Scan for the cell matching the given text and deliver its [X, Y] coordinate at center. 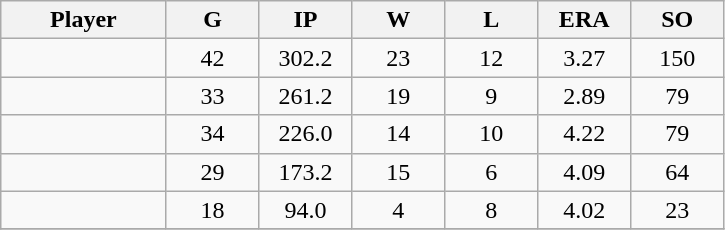
42 [212, 58]
4.02 [584, 210]
SO [678, 20]
64 [678, 172]
226.0 [306, 134]
6 [492, 172]
4.22 [584, 134]
8 [492, 210]
3.27 [584, 58]
10 [492, 134]
2.89 [584, 96]
W [398, 20]
4.09 [584, 172]
302.2 [306, 58]
34 [212, 134]
15 [398, 172]
14 [398, 134]
12 [492, 58]
94.0 [306, 210]
Player [84, 20]
33 [212, 96]
4 [398, 210]
9 [492, 96]
IP [306, 20]
18 [212, 210]
29 [212, 172]
G [212, 20]
261.2 [306, 96]
173.2 [306, 172]
L [492, 20]
19 [398, 96]
ERA [584, 20]
150 [678, 58]
